Capture the cell that displays the provided text and extract its [x, y] central coordinate. 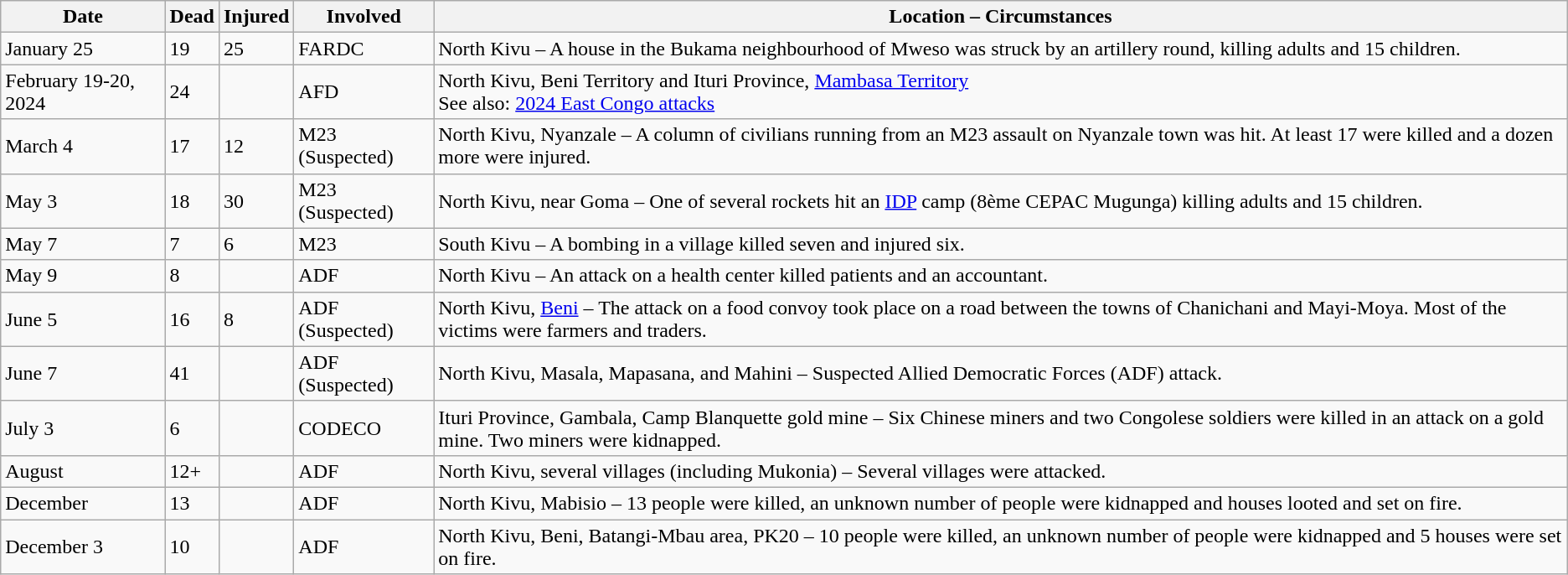
December 3 [83, 547]
12 [256, 146]
North Kivu – An attack on a health center killed patients and an accountant. [1001, 276]
May 3 [83, 201]
16 [192, 319]
North Kivu, Beni Territory and Ituri Province, Mambasa TerritorySee also: 2024 East Congo attacks [1001, 92]
CODECO [364, 427]
February 19-20, 2024 [83, 92]
North Kivu, Masala, Mapasana, and Mahini – Suspected Allied Democratic Forces (ADF) attack. [1001, 374]
South Kivu – A bombing in a village killed seven and injured six. [1001, 244]
North Kivu, Beni, Batangi-Mbau area, PK20 – 10 people were killed, an unknown number of people were kidnapped and 5 houses were set on fire. [1001, 547]
7 [192, 244]
Involved [364, 17]
24 [192, 92]
FARDC [364, 49]
13 [192, 503]
30 [256, 201]
17 [192, 146]
May 7 [83, 244]
June 7 [83, 374]
June 5 [83, 319]
10 [192, 547]
December [83, 503]
August [83, 471]
Dead [192, 17]
Date [83, 17]
18 [192, 201]
January 25 [83, 49]
July 3 [83, 427]
M23 [364, 244]
North Kivu, several villages (including Mukonia) – Several villages were attacked. [1001, 471]
May 9 [83, 276]
Injured [256, 17]
North Kivu, near Goma – One of several rockets hit an IDP camp (8ème CEPAC Mugunga) killing adults and 15 children. [1001, 201]
41 [192, 374]
North Kivu – A house in the Bukama neighbourhood of Mweso was struck by an artillery round, killing adults and 15 children. [1001, 49]
North Kivu, Mabisio – 13 people were killed, an unknown number of people were kidnapped and houses looted and set on fire. [1001, 503]
March 4 [83, 146]
25 [256, 49]
19 [192, 49]
12+ [192, 471]
Location – Circumstances [1001, 17]
AFD [364, 92]
